From the cell containing the given text, extract its center point as [X, Y] coordinate. 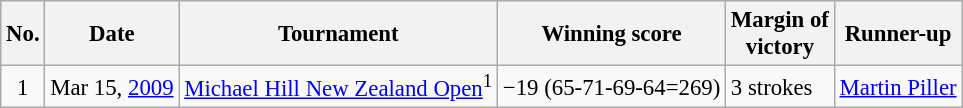
Runner-up [898, 34]
−19 (65-71-69-64=269) [612, 87]
Martin Piller [898, 87]
Michael Hill New Zealand Open1 [338, 87]
Margin ofvictory [780, 34]
3 strokes [780, 87]
Date [112, 34]
1 [23, 87]
No. [23, 34]
Mar 15, 2009 [112, 87]
Tournament [338, 34]
Winning score [612, 34]
